Search for the cell housing the specified text and yield its [X, Y] center coordinate. 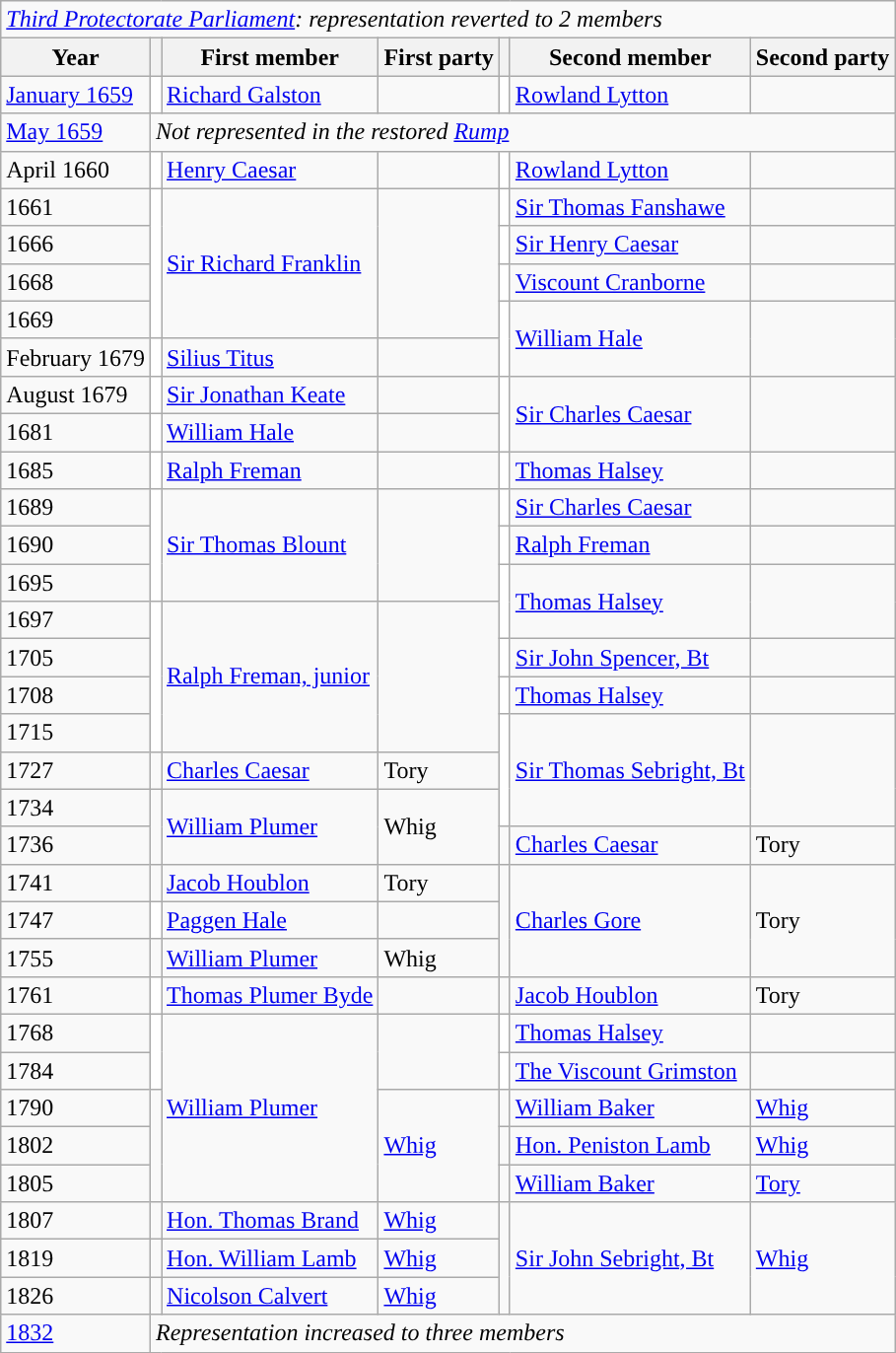
The Viscount Grimston [630, 1070]
Hon. Peniston Lamb [630, 1146]
1708 [76, 695]
Nicolson Calvert [270, 1296]
Sir Thomas Sebright, Bt [630, 770]
1784 [76, 1070]
1697 [76, 620]
Representation increased to three members [522, 1333]
1747 [76, 920]
1734 [76, 808]
Sir John Sebright, Bt [630, 1258]
First member [270, 57]
Hon. Thomas Brand [270, 1221]
1832 [76, 1333]
Silius Titus [270, 357]
Second member [630, 57]
1689 [76, 508]
1715 [76, 733]
Sir Thomas Blount [270, 545]
Sir Thomas Fanshawe [630, 207]
Ralph Freman, junior [270, 676]
1805 [76, 1183]
Sir Jonathan Keate [270, 394]
1741 [76, 883]
Sir Richard Franklin [270, 263]
Sir Henry Caesar [630, 245]
Richard Galston [270, 95]
1826 [76, 1296]
1695 [76, 583]
April 1660 [76, 170]
Second party [822, 57]
January 1659 [76, 95]
First party [439, 57]
1761 [76, 995]
1807 [76, 1221]
1819 [76, 1258]
1685 [76, 470]
1790 [76, 1108]
Charles Gore [630, 920]
Sir John Spencer, Bt [630, 658]
1768 [76, 1033]
August 1679 [76, 394]
Viscount Cranborne [630, 282]
1727 [76, 770]
1705 [76, 658]
1736 [76, 845]
Hon. William Lamb [270, 1258]
1668 [76, 282]
Year [76, 57]
February 1679 [76, 357]
Third Protectorate Parliament: representation reverted to 2 members [448, 20]
1666 [76, 245]
Thomas Plumer Byde [270, 995]
1669 [76, 320]
Paggen Hale [270, 920]
Not represented in the restored Rump [522, 132]
1681 [76, 432]
May 1659 [76, 132]
1755 [76, 958]
1802 [76, 1146]
1690 [76, 545]
1661 [76, 207]
Henry Caesar [270, 170]
